Pinpoint the cell where the given text exists, returning its [X, Y] midpoint coordinate. 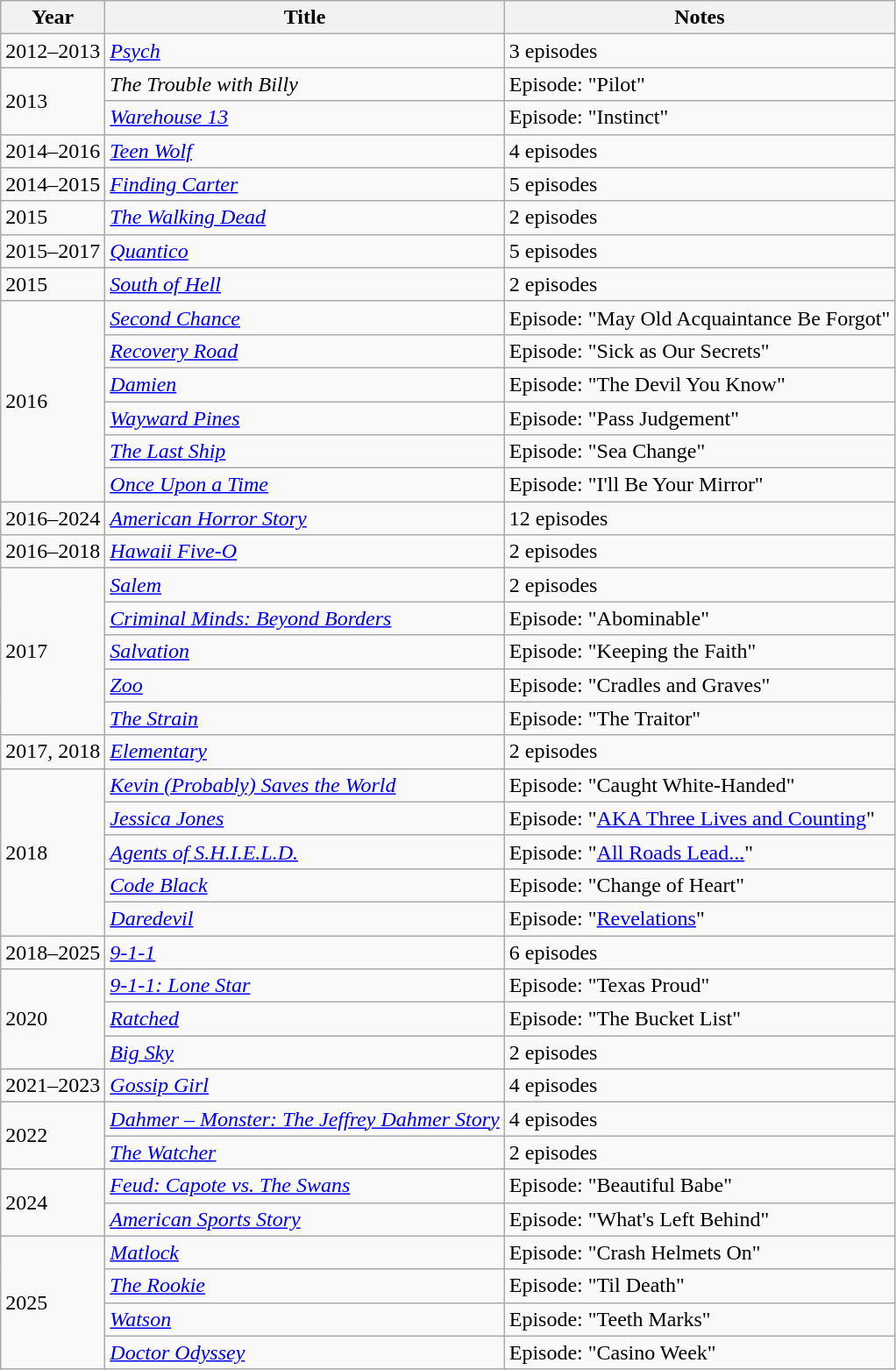
Episode: "The Devil You Know" [700, 384]
Episode: "Pass Judgement" [700, 418]
6 episodes [700, 952]
Code Black [305, 885]
Episode: "Crash Helmets On" [700, 1252]
Once Upon a Time [305, 485]
Episode: "Casino Week" [700, 1352]
12 episodes [700, 518]
Second Chance [305, 318]
Watson [305, 1319]
Hawaii Five-O [305, 552]
Episode: "Keeping the Faith" [700, 652]
Daredevil [305, 918]
2016–2018 [53, 552]
Episode: "AKA Three Lives and Counting" [700, 818]
Recovery Road [305, 351]
Episode: "What's Left Behind" [700, 1219]
2022 [53, 1136]
Jessica Jones [305, 818]
Episode: "Teeth Marks" [700, 1319]
3 episodes [700, 51]
Episode: "The Bucket List" [700, 1019]
Elementary [305, 752]
2014–2016 [53, 151]
2024 [53, 1202]
2016–2024 [53, 518]
2013 [53, 101]
Episode: "Cradles and Graves" [700, 685]
Episode: "Pilot" [700, 84]
Wayward Pines [305, 418]
Doctor Odyssey [305, 1352]
Criminal Minds: Beyond Borders [305, 618]
American Horror Story [305, 518]
The Walking Dead [305, 218]
Salvation [305, 652]
Dahmer – Monster: The Jeffrey Dahmer Story [305, 1119]
2025 [53, 1302]
The Trouble with Billy [305, 84]
2021–2023 [53, 1086]
Title [305, 18]
Ratched [305, 1019]
Episode: "Til Death" [700, 1286]
2018–2025 [53, 952]
Episode: "Change of Heart" [700, 885]
American Sports Story [305, 1219]
2015–2017 [53, 251]
Episode: "Revelations" [700, 918]
The Strain [305, 718]
Kevin (Probably) Saves the World [305, 785]
9-1-1: Lone Star [305, 986]
Gossip Girl [305, 1086]
Episode: "Beautiful Babe" [700, 1186]
The Rookie [305, 1286]
Episode: "Sick as Our Secrets" [700, 351]
Notes [700, 18]
2017 [53, 652]
Warehouse 13 [305, 118]
Matlock [305, 1252]
Episode: "Sea Change" [700, 452]
Psych [305, 51]
Teen Wolf [305, 151]
Episode: "Caught White-Handed" [700, 785]
Episode: "The Traitor" [700, 718]
The Watcher [305, 1152]
Quantico [305, 251]
Big Sky [305, 1052]
Episode: "May Old Acquaintance Be Forgot" [700, 318]
The Last Ship [305, 452]
2018 [53, 852]
Zoo [305, 685]
Episode: "I'll Be Your Mirror" [700, 485]
Damien [305, 384]
Salem [305, 585]
Year [53, 18]
2012–2013 [53, 51]
2016 [53, 401]
South of Hell [305, 284]
2014–2015 [53, 184]
Feud: Capote vs. The Swans [305, 1186]
Episode: "Abominable" [700, 618]
Episode: "Texas Proud" [700, 986]
Agents of S.H.I.E.L.D. [305, 852]
Episode: "All Roads Lead..." [700, 852]
2017, 2018 [53, 752]
Episode: "Instinct" [700, 118]
9-1-1 [305, 952]
2020 [53, 1019]
Finding Carter [305, 184]
